Provide the [x, y] coordinate of the cell's center where the given text is located.  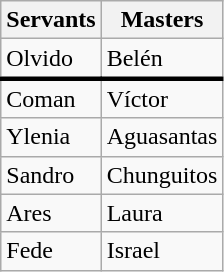
Chunguitos [162, 175]
Sandro [51, 175]
Olvido [51, 59]
Israel [162, 251]
Laura [162, 213]
Servants [51, 20]
Coman [51, 98]
Masters [162, 20]
Fede [51, 251]
Aguasantas [162, 137]
Ylenia [51, 137]
Víctor [162, 98]
Ares [51, 213]
Belén [162, 59]
